Determine the (x, y) coordinate at the center of the cell enclosing the given text.  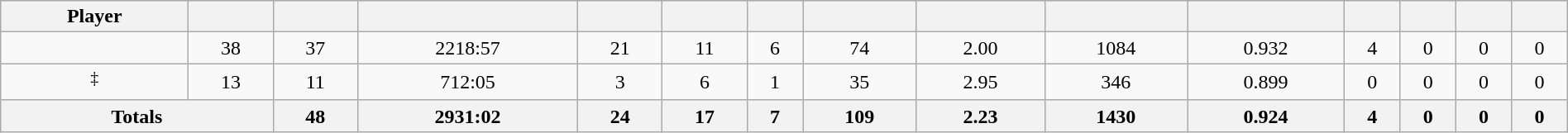
1 (774, 83)
0.924 (1266, 116)
13 (231, 83)
Player (94, 17)
17 (705, 116)
48 (315, 116)
2218:57 (467, 48)
346 (1116, 83)
24 (619, 116)
109 (860, 116)
7 (774, 116)
35 (860, 83)
2.95 (981, 83)
1430 (1116, 116)
Totals (137, 116)
2.00 (981, 48)
‡ (94, 83)
712:05 (467, 83)
37 (315, 48)
3 (619, 83)
21 (619, 48)
0.899 (1266, 83)
74 (860, 48)
38 (231, 48)
2931:02 (467, 116)
1084 (1116, 48)
2.23 (981, 116)
0.932 (1266, 48)
